Find where the given text appears and provide that cell's center as (X, Y) coordinate. 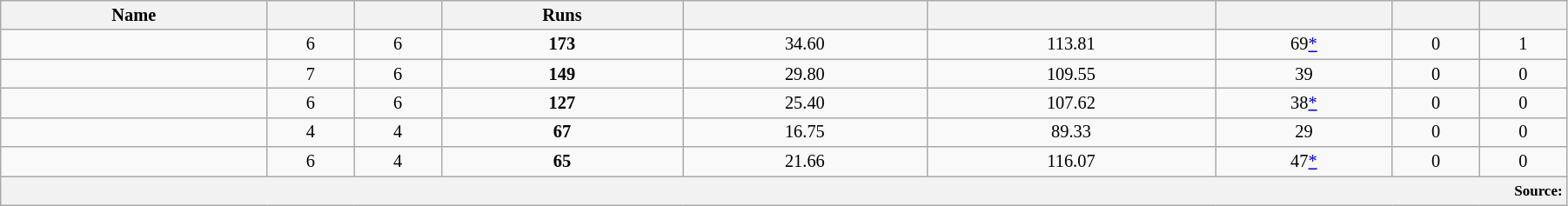
16.75 (805, 132)
38* (1303, 103)
107.62 (1071, 103)
89.33 (1071, 132)
65 (562, 162)
69* (1303, 44)
29.80 (805, 74)
Runs (562, 15)
7 (311, 74)
Source: (784, 190)
109.55 (1071, 74)
34.60 (805, 44)
47* (1303, 162)
67 (562, 132)
25.40 (805, 103)
1 (1523, 44)
113.81 (1071, 44)
Name (134, 15)
149 (562, 74)
21.66 (805, 162)
39 (1303, 74)
116.07 (1071, 162)
127 (562, 103)
29 (1303, 132)
173 (562, 44)
